Search for the cell housing the specified text and yield its [x, y] center coordinate. 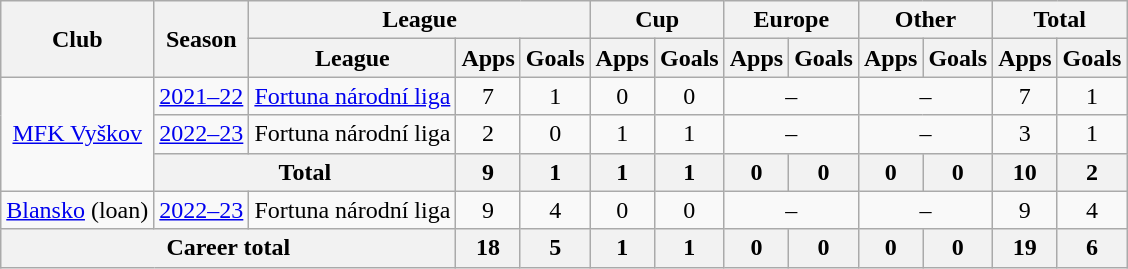
Career total [228, 248]
Cup [657, 20]
Blansko (loan) [78, 210]
5 [555, 248]
Season [202, 39]
2021–22 [202, 96]
6 [1092, 248]
Europe [791, 20]
Other [925, 20]
Club [78, 39]
MFK Vyškov [78, 134]
3 [1025, 134]
18 [488, 248]
19 [1025, 248]
10 [1025, 172]
